Return the (x, y) coordinate for the center point of the cell that contains the specified text.  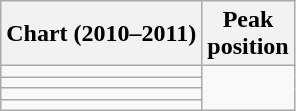
Chart (2010–2011) (102, 34)
Peakposition (248, 34)
